Find where the given text appears and provide that cell's center as [X, Y] coordinate. 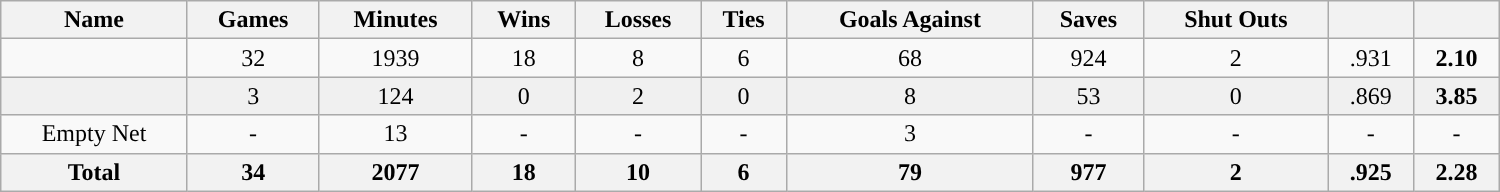
124 [396, 96]
Empty Net [94, 134]
924 [1088, 58]
79 [910, 172]
Games [253, 20]
.869 [1371, 96]
10 [638, 172]
Goals Against [910, 20]
.925 [1371, 172]
977 [1088, 172]
2077 [396, 172]
2.28 [1457, 172]
3.85 [1457, 96]
Total [94, 172]
Wins [524, 20]
Ties [744, 20]
34 [253, 172]
68 [910, 58]
Shut Outs [1236, 20]
32 [253, 58]
Name [94, 20]
Saves [1088, 20]
13 [396, 134]
1939 [396, 58]
2.10 [1457, 58]
53 [1088, 96]
Losses [638, 20]
Minutes [396, 20]
.931 [1371, 58]
